Capture the cell that displays the provided text and extract its [x, y] central coordinate. 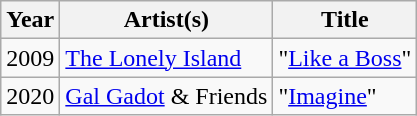
Year [30, 20]
The Lonely Island [166, 58]
"Like a Boss" [345, 58]
Gal Gadot & Friends [166, 96]
Artist(s) [166, 20]
Title [345, 20]
2009 [30, 58]
2020 [30, 96]
"Imagine" [345, 96]
